Identify which cell holds the provided text, then report its (x, y) central coordinate. 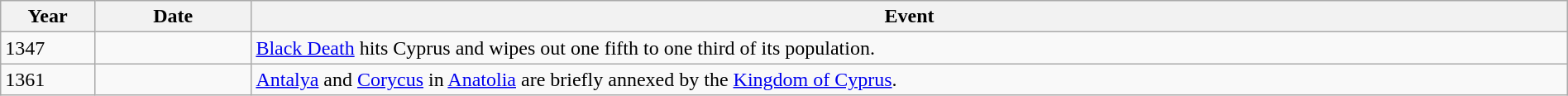
Antalya and Corycus in Anatolia are briefly annexed by the Kingdom of Cyprus. (910, 79)
Date (172, 17)
Year (48, 17)
1347 (48, 48)
1361 (48, 79)
Event (910, 17)
Black Death hits Cyprus and wipes out one fifth to one third of its population. (910, 48)
